Determine the [x, y] coordinate at the center of the cell enclosing the given text.  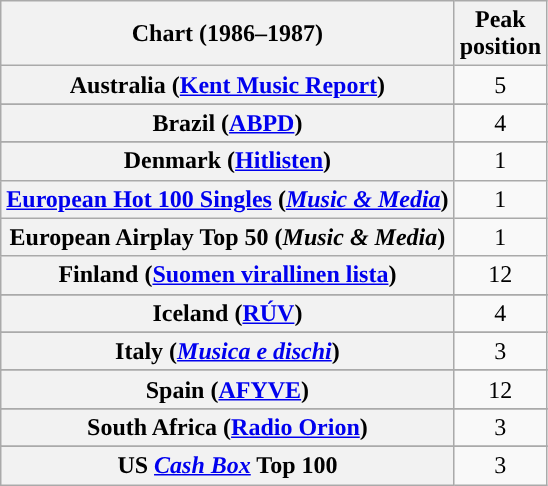
European Hot 100 Singles (Music & Media) [228, 199]
Iceland (RÚV) [228, 313]
US Cash Box Top 100 [228, 465]
Finland (Suomen virallinen lista) [228, 275]
Peakposition [500, 34]
Italy (Musica e dischi) [228, 351]
5 [500, 85]
Australia (Kent Music Report) [228, 85]
Denmark (Hitlisten) [228, 161]
Chart (1986–1987) [228, 34]
European Airplay Top 50 (Music & Media) [228, 237]
South Africa (Radio Orion) [228, 427]
Brazil (ABPD) [228, 123]
Spain (AFYVE) [228, 389]
